Provide the [X, Y] coordinate of the cell's center where the given text is located.  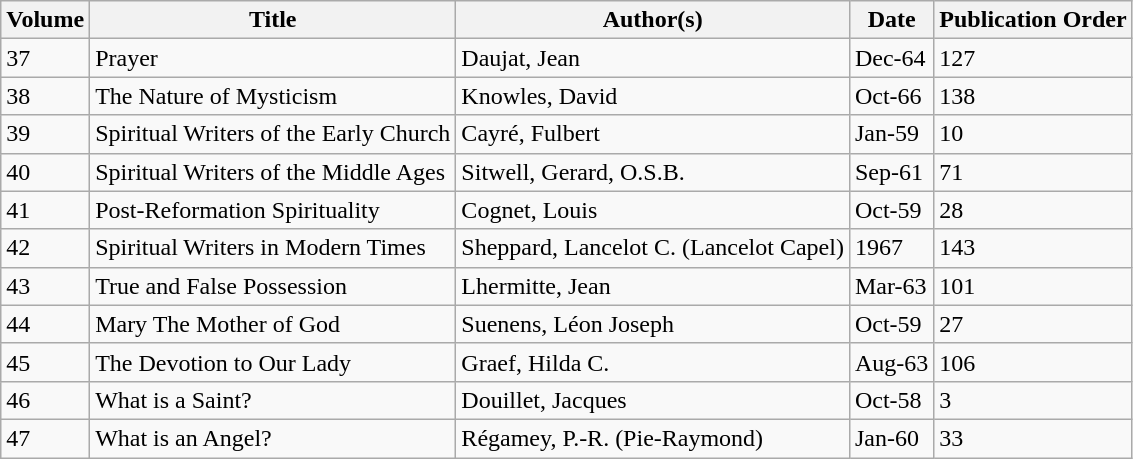
Sheppard, Lancelot C. (Lancelot Capel) [653, 248]
41 [46, 210]
Spiritual Writers of the Middle Ages [273, 172]
33 [1033, 438]
46 [46, 400]
Régamey, P.-R. (Pie-Raymond) [653, 438]
Volume [46, 20]
138 [1033, 96]
Author(s) [653, 20]
40 [46, 172]
True and False Possession [273, 286]
Suenens, Léon Joseph [653, 324]
The Devotion to Our Lady [273, 362]
The Nature of Mysticism [273, 96]
Sitwell, Gerard, O.S.B. [653, 172]
37 [46, 58]
45 [46, 362]
47 [46, 438]
Oct-58 [891, 400]
Publication Order [1033, 20]
Douillet, Jacques [653, 400]
Date [891, 20]
Mar-63 [891, 286]
143 [1033, 248]
27 [1033, 324]
Dec-64 [891, 58]
42 [46, 248]
39 [46, 134]
Spiritual Writers in Modern Times [273, 248]
Jan-60 [891, 438]
1967 [891, 248]
Graef, Hilda C. [653, 362]
38 [46, 96]
Jan-59 [891, 134]
Cayré, Fulbert [653, 134]
Mary The Mother of God [273, 324]
Cognet, Louis [653, 210]
44 [46, 324]
Spiritual Writers of the Early Church [273, 134]
106 [1033, 362]
Title [273, 20]
43 [46, 286]
101 [1033, 286]
Lhermitte, Jean [653, 286]
Post-Reformation Spirituality [273, 210]
Knowles, David [653, 96]
Daujat, Jean [653, 58]
28 [1033, 210]
71 [1033, 172]
127 [1033, 58]
Aug-63 [891, 362]
Sep-61 [891, 172]
10 [1033, 134]
What is a Saint? [273, 400]
Oct-66 [891, 96]
Prayer [273, 58]
What is an Angel? [273, 438]
3 [1033, 400]
